Locate the cell with the specified text and output its [X, Y] center coordinate. 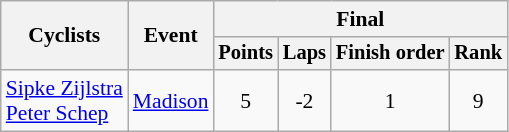
1 [390, 100]
Sipke ZijlstraPeter Schep [64, 100]
9 [478, 100]
Event [171, 36]
Finish order [390, 54]
Cyclists [64, 36]
Points [245, 54]
Final [360, 19]
-2 [304, 100]
Rank [478, 54]
Laps [304, 54]
Madison [171, 100]
5 [245, 100]
